Return the (X, Y) coordinate for the center point of the cell that contains the specified text.  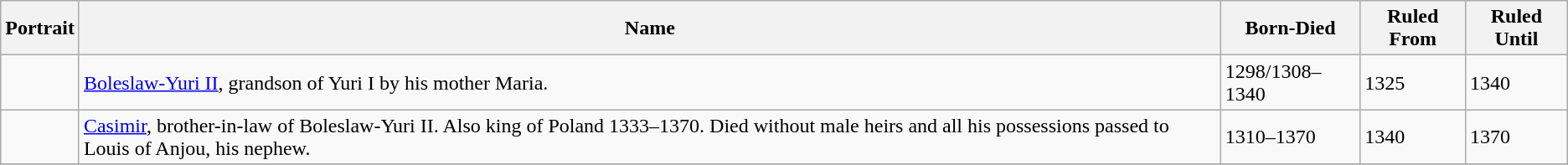
Portrait (40, 28)
Ruled Until (1517, 28)
1310–1370 (1290, 137)
1370 (1517, 137)
Born-Died (1290, 28)
Boleslaw-Yuri II, grandson of Yuri I by his mother Maria. (650, 82)
Name (650, 28)
Ruled From (1413, 28)
1298/1308–1340 (1290, 82)
1325 (1413, 82)
